Identify which cell holds the provided text, then report its [x, y] central coordinate. 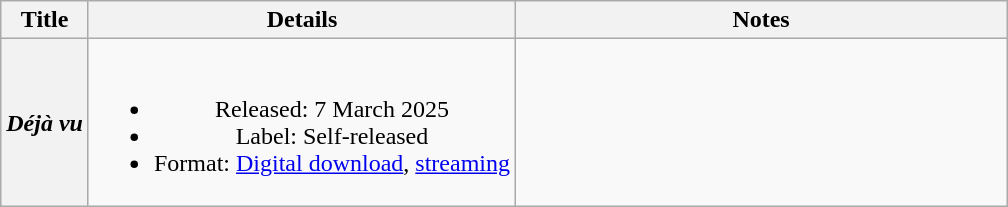
Details [302, 20]
Title [45, 20]
Déjà vu [45, 122]
Notes [762, 20]
Released: 7 March 2025Label: Self-releasedFormat: Digital download, streaming [302, 122]
